Output the [X, Y] coordinate of the center of the cell containing the given text.  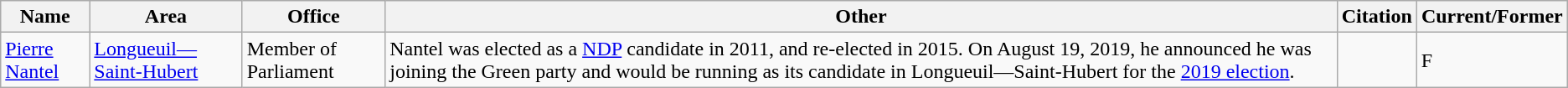
Office [313, 17]
Member of Parliament [313, 60]
Longueuil—Saint-Hubert [166, 60]
Name [45, 17]
Current/Former [1492, 17]
Citation [1377, 17]
F [1492, 60]
Area [166, 17]
Other [861, 17]
Pierre Nantel [45, 60]
